Output the [X, Y] coordinate of the center of the cell containing the given text.  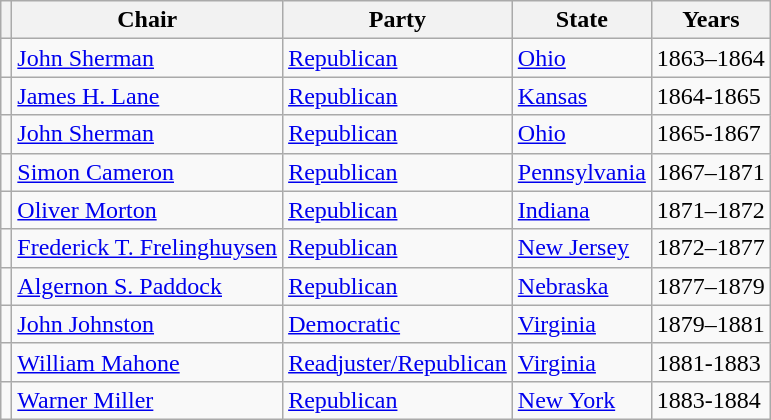
John Johnston [148, 324]
Democratic [398, 324]
Chair [148, 20]
Simon Cameron [148, 172]
Indiana [582, 210]
Pennsylvania [582, 172]
1883-1884 [710, 400]
1877–1879 [710, 286]
Readjuster/Republican [398, 362]
1872–1877 [710, 248]
1865-1867 [710, 134]
1864-1865 [710, 96]
New Jersey [582, 248]
Warner Miller [148, 400]
State [582, 20]
1871–1872 [710, 210]
1881-1883 [710, 362]
1867–1871 [710, 172]
Nebraska [582, 286]
New York [582, 400]
Oliver Morton [148, 210]
1863–1864 [710, 58]
William Mahone [148, 362]
Years [710, 20]
Algernon S. Paddock [148, 286]
Frederick T. Frelinghuysen [148, 248]
1879–1881 [710, 324]
Kansas [582, 96]
James H. Lane [148, 96]
Party [398, 20]
